Return [x, y] of the center of cell containing provided text 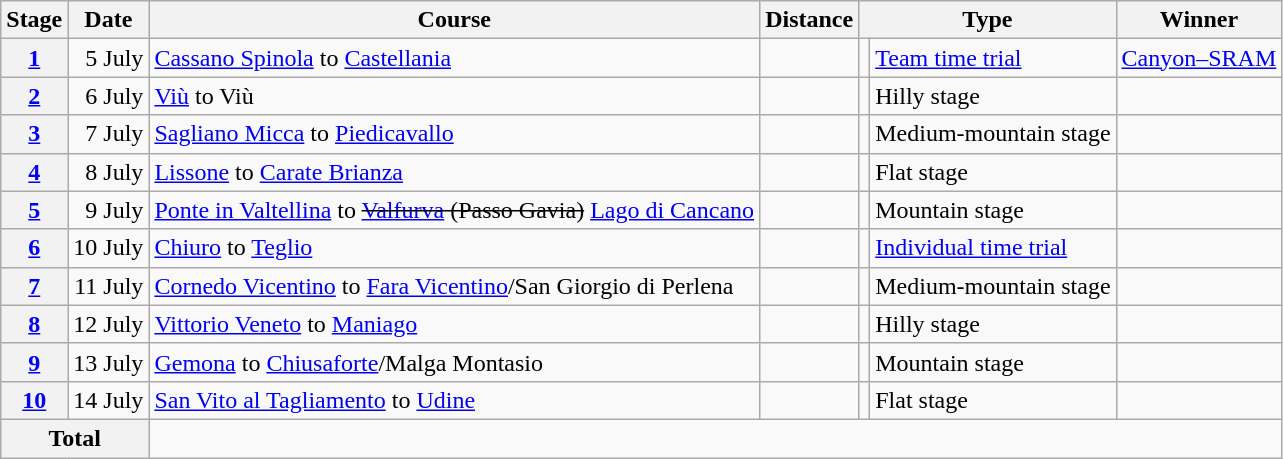
13 July [108, 362]
5 [34, 210]
Lissone to Carate Brianza [454, 172]
Type [988, 20]
Team time trial [993, 58]
Course [454, 20]
Canyon–SRAM [1199, 58]
Gemona to Chiusaforte/Malga Montasio [454, 362]
8 [34, 324]
6 [34, 248]
10 [34, 400]
San Vito al Tagliamento to Udine [454, 400]
7 July [108, 134]
Individual time trial [993, 248]
4 [34, 172]
Sagliano Micca to Piedicavallo [454, 134]
6 July [108, 96]
Cassano Spinola to Castellania [454, 58]
8 July [108, 172]
Cornedo Vicentino to Fara Vicentino/San Giorgio di Perlena [454, 286]
9 July [108, 210]
Vittorio Veneto to Maniago [454, 324]
12 July [108, 324]
7 [34, 286]
Ponte in Valtellina to Valfurva (Passo Gavia) Lago di Cancano [454, 210]
3 [34, 134]
9 [34, 362]
Date [108, 20]
2 [34, 96]
5 July [108, 58]
10 July [108, 248]
1 [34, 58]
14 July [108, 400]
Viù to Viù [454, 96]
Distance [810, 20]
Total [75, 438]
Winner [1199, 20]
11 July [108, 286]
Chiuro to Teglio [454, 248]
Stage [34, 20]
